Find where the given text appears and provide that cell's center as [X, Y] coordinate. 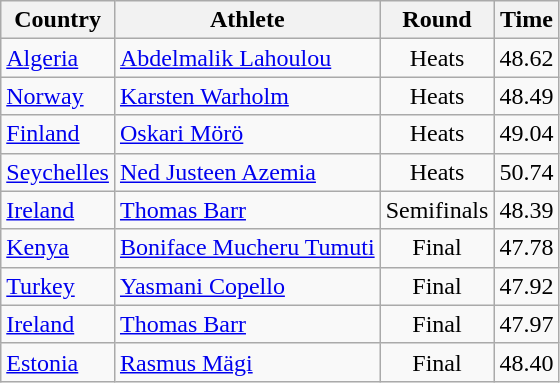
Abdelmalik Lahoulou [247, 58]
Semifinals [437, 210]
Ned Justeen Azemia [247, 172]
Yasmani Copello [247, 286]
47.97 [526, 324]
Country [58, 20]
Boniface Mucheru Tumuti [247, 248]
50.74 [526, 172]
49.04 [526, 134]
Time [526, 20]
Karsten Warholm [247, 96]
Finland [58, 134]
48.62 [526, 58]
Turkey [58, 286]
48.49 [526, 96]
Estonia [58, 362]
47.92 [526, 286]
Rasmus Mägi [247, 362]
Algeria [58, 58]
Round [437, 20]
Norway [58, 96]
48.40 [526, 362]
Kenya [58, 248]
Seychelles [58, 172]
48.39 [526, 210]
47.78 [526, 248]
Oskari Mörö [247, 134]
Athlete [247, 20]
